From the cell containing the given text, extract its center point as (x, y) coordinate. 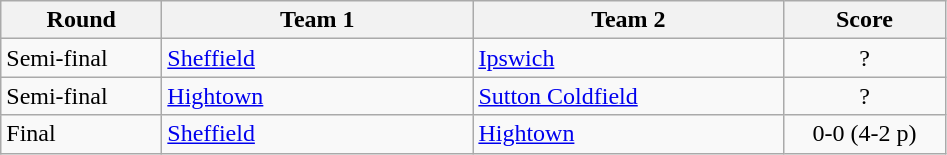
Round (82, 20)
Team 1 (318, 20)
Ipswich (628, 58)
Final (82, 134)
0-0 (4-2 p) (864, 134)
Sutton Coldfield (628, 96)
Team 2 (628, 20)
Score (864, 20)
